Provide the (X, Y) coordinate of the cell's center where the given text is located.  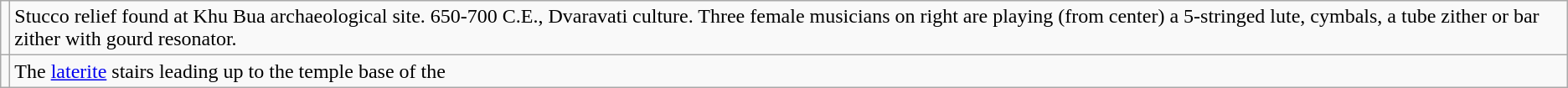
The laterite stairs leading up to the temple base of the (789, 71)
